Provide the [X, Y] coordinate of the cell's center where the given text is located.  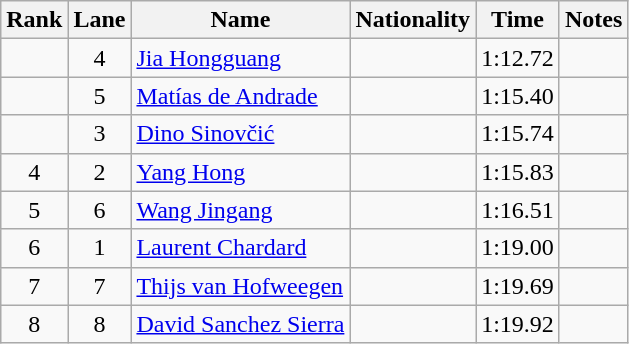
1:19.92 [518, 324]
Lane [100, 20]
Laurent Chardard [240, 248]
Name [240, 20]
Notes [593, 20]
1:15.74 [518, 134]
Time [518, 20]
Matías de Andrade [240, 96]
Wang Jingang [240, 210]
Yang Hong [240, 172]
David Sanchez Sierra [240, 324]
Nationality [413, 20]
1:15.40 [518, 96]
Jia Hongguang [240, 58]
Rank [34, 20]
1 [100, 248]
1:12.72 [518, 58]
1:19.00 [518, 248]
3 [100, 134]
1:19.69 [518, 286]
1:16.51 [518, 210]
Dino Sinovčić [240, 134]
2 [100, 172]
Thijs van Hofweegen [240, 286]
1:15.83 [518, 172]
